Pinpoint the cell where the given text exists, returning its [x, y] midpoint coordinate. 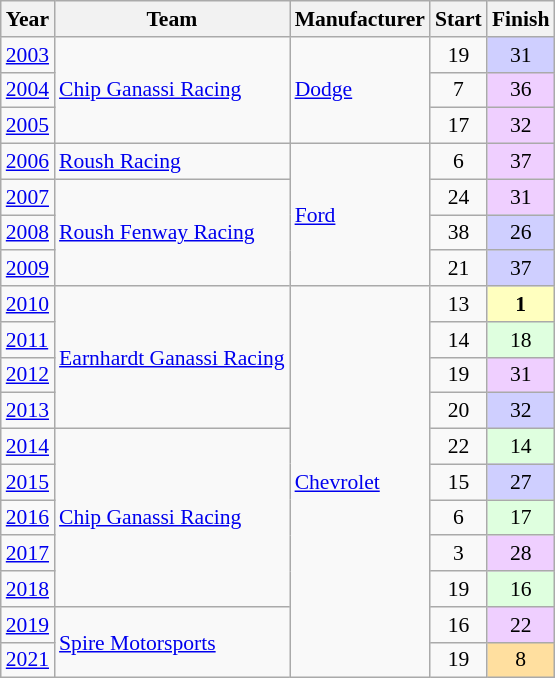
8 [521, 660]
Earnhardt Ganassi Racing [172, 357]
2021 [28, 660]
20 [458, 411]
2019 [28, 625]
38 [458, 233]
2006 [28, 162]
2016 [28, 518]
Start [458, 19]
2007 [28, 197]
2012 [28, 375]
Chevrolet [360, 482]
Team [172, 19]
26 [521, 233]
Roush Fenway Racing [172, 232]
2009 [28, 269]
27 [521, 482]
Finish [521, 19]
Year [28, 19]
2013 [28, 411]
36 [521, 90]
2003 [28, 55]
Ford [360, 215]
2010 [28, 304]
2008 [28, 233]
2014 [28, 447]
2005 [28, 126]
1 [521, 304]
2015 [28, 482]
18 [521, 340]
Manufacturer [360, 19]
2017 [28, 554]
2004 [28, 90]
13 [458, 304]
2011 [28, 340]
21 [458, 269]
28 [521, 554]
3 [458, 554]
Spire Motorsports [172, 642]
Roush Racing [172, 162]
15 [458, 482]
Dodge [360, 90]
2018 [28, 589]
7 [458, 90]
24 [458, 197]
